Extract the (X, Y) coordinate from the center of the cell holding the provided text.  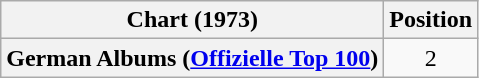
German Albums (Offizielle Top 100) (192, 58)
Chart (1973) (192, 20)
2 (431, 58)
Position (431, 20)
